Pinpoint the cell where the given text exists, returning its (X, Y) midpoint coordinate. 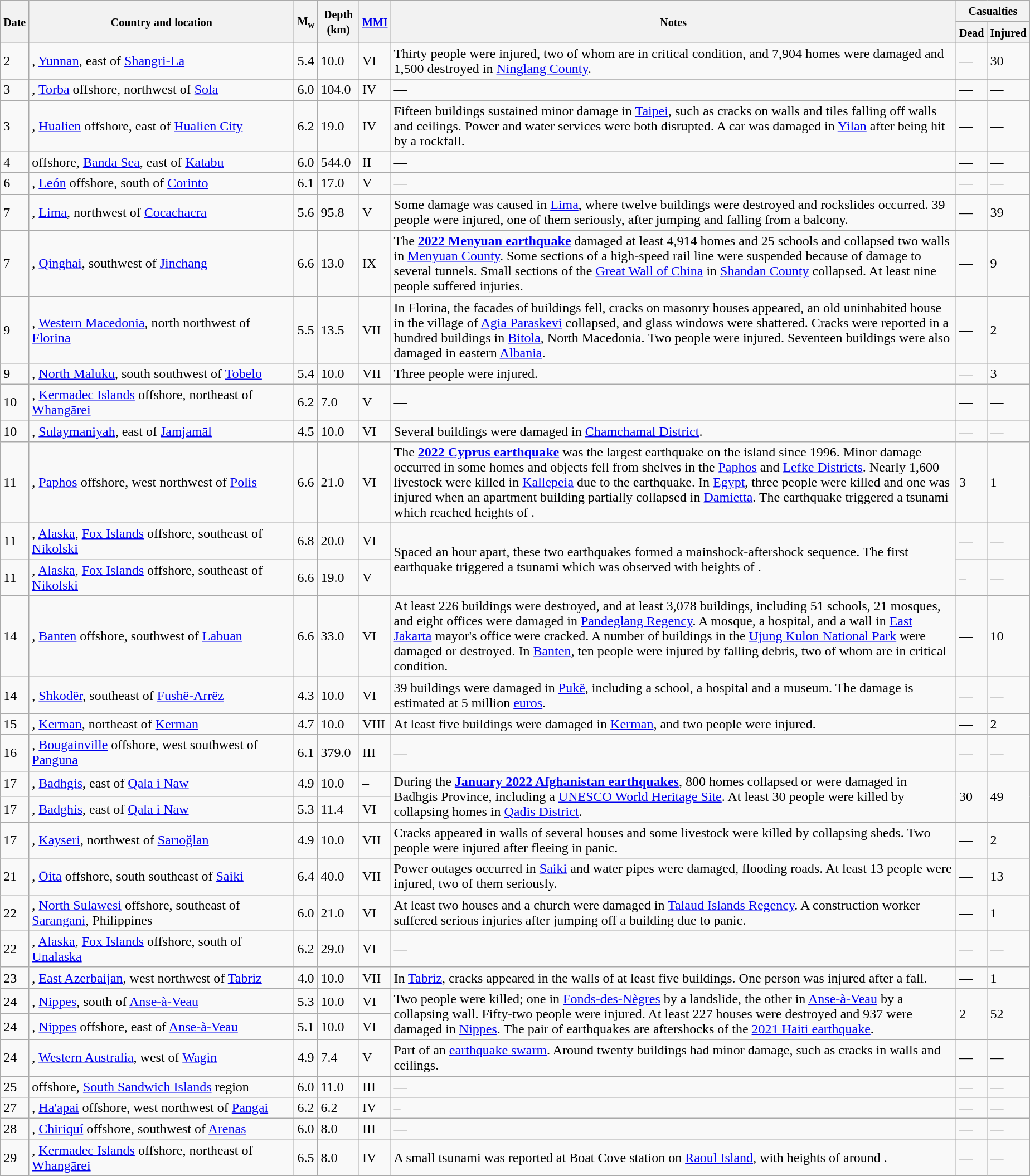
52 (1008, 1014)
offshore, South Sandwich Islands region (162, 1086)
15 (14, 724)
In Tabriz, cracks appeared in the walls of at least five buildings. One person was injured after a fall. (673, 978)
Dead (971, 32)
, León offshore, south of Corinto (162, 183)
, Western Macedonia, north northwest of Florina (162, 330)
4.5 (306, 431)
6 (14, 183)
, Badhgis, east of Qala i Naw (162, 784)
23 (14, 978)
21 (14, 876)
5.6 (306, 212)
39 (1008, 212)
, Kerman, northeast of Kerman (162, 724)
11.4 (339, 809)
Injured (1008, 32)
Date (14, 22)
28 (14, 1129)
, North Maluku, south southwest of Tobelo (162, 373)
Country and location (162, 22)
Depth (km) (339, 22)
, North Sulawesi offshore, southeast of Sarangani, Philippines (162, 913)
IX (375, 263)
27 (14, 1108)
379.0 (339, 752)
, Yunnan, east of Shangri-La (162, 61)
, Lima, northwest of Cocachacra (162, 212)
, Ha'apai offshore, west northwest of Pangai (162, 1108)
Mw (306, 22)
, Torba offshore, northwest of Sola (162, 90)
6.8 (306, 542)
6.5 (306, 1158)
40.0 (339, 876)
, Chiriquí offshore, southwest of Arenas (162, 1129)
4.3 (306, 696)
16 (14, 752)
, Sulaymaniyah, east of Jamjamāl (162, 431)
, East Azerbaijan, west northwest of Tabriz (162, 978)
7.4 (339, 1058)
Part of an earthquake swarm. Around twenty buildings had minor damage, such as cracks in walls and ceilings. (673, 1058)
, Paphos offshore, west northwest of Polis (162, 483)
49 (1008, 796)
13 (1008, 876)
Notes (673, 22)
At least five buildings were damaged in Kerman, and two people were injured. (673, 724)
4.0 (306, 978)
, Ōita offshore, south southeast of Saiki (162, 876)
29.0 (339, 949)
, Hualien offshore, east of Hualien City (162, 126)
, Nippes offshore, east of Anse-à-Veau (162, 1027)
, Alaska, Fox Islands offshore, south of Unalaska (162, 949)
5.1 (306, 1027)
4 (14, 162)
11.0 (339, 1086)
MMI (375, 22)
, Western Australia, west of Wagin (162, 1058)
A small tsunami was reported at Boat Cove station on Raoul Island, with heights of around . (673, 1158)
Three people were injured. (673, 373)
7.0 (339, 402)
33.0 (339, 636)
VIII (375, 724)
104.0 (339, 90)
, Kayseri, northwest of Sarıoğlan (162, 840)
17.0 (339, 183)
25 (14, 1086)
29 (14, 1158)
offshore, Banda Sea, east of Katabu (162, 162)
95.8 (339, 212)
Power outages occurred in Saiki and water pipes were damaged, flooding roads. At least 13 people were injured, two of them seriously. (673, 876)
13.5 (339, 330)
13.0 (339, 263)
Thirty people were injured, two of whom are in critical condition, and 7,904 homes were damaged and 1,500 destroyed in Ninglang County. (673, 61)
5.5 (306, 330)
Several buildings were damaged in Chamchamal District. (673, 431)
Casualties (993, 11)
II (375, 162)
, Badghis, east of Qala i Naw (162, 809)
Cracks appeared in walls of several houses and some livestock were killed by collapsing sheds. Two people were injured after fleeing in panic. (673, 840)
20.0 (339, 542)
, Nippes, south of Anse-à-Veau (162, 1001)
, Shkodër, southeast of Fushë-Arrëz (162, 696)
, Qinghai, southwest of Jinchang (162, 263)
4.7 (306, 724)
39 buildings were damaged in Pukë, including a school, a hospital and a museum. The damage is estimated at 5 million euros. (673, 696)
6.4 (306, 876)
, Banten offshore, southwest of Labuan (162, 636)
544.0 (339, 162)
, Bougainville offshore, west southwest of Panguna (162, 752)
